From the cell containing the given text, extract its center point as [x, y] coordinate. 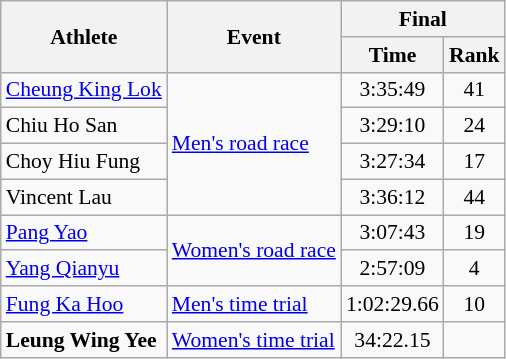
Choy Hiu Fung [84, 162]
19 [474, 233]
3:29:10 [392, 126]
4 [474, 269]
Cheung King Lok [84, 90]
3:07:43 [392, 233]
Women's time trial [254, 340]
3:27:34 [392, 162]
34:22.15 [392, 340]
44 [474, 197]
Women's road race [254, 250]
Yang Qianyu [84, 269]
17 [474, 162]
24 [474, 126]
Athlete [84, 36]
Event [254, 36]
Rank [474, 55]
41 [474, 90]
Final [423, 19]
3:35:49 [392, 90]
Pang Yao [84, 233]
1:02:29.66 [392, 304]
Leung Wing Yee [84, 340]
Fung Ka Hoo [84, 304]
2:57:09 [392, 269]
Men's time trial [254, 304]
Time [392, 55]
3:36:12 [392, 197]
Men's road race [254, 143]
Vincent Lau [84, 197]
10 [474, 304]
Chiu Ho San [84, 126]
